Determine the [X, Y] coordinate at the center of the cell enclosing the given text.  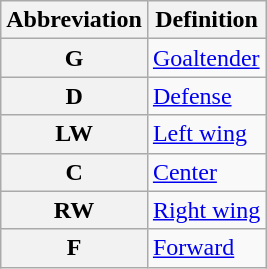
D [74, 96]
RW [74, 210]
G [74, 58]
LW [74, 134]
Center [206, 172]
Abbreviation [74, 20]
Right wing [206, 210]
Goaltender [206, 58]
Left wing [206, 134]
Defense [206, 96]
F [74, 248]
Definition [206, 20]
Forward [206, 248]
C [74, 172]
